Search for the cell housing the specified text and yield its (X, Y) center coordinate. 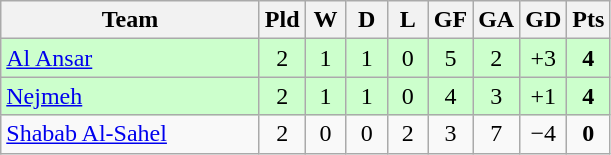
5 (450, 58)
Nejmeh (130, 96)
L (408, 20)
Shabab Al-Sahel (130, 134)
Pts (588, 20)
Al Ansar (130, 58)
Pld (282, 20)
GA (496, 20)
GF (450, 20)
+1 (544, 96)
Team (130, 20)
7 (496, 134)
D (366, 20)
GD (544, 20)
−4 (544, 134)
W (326, 20)
+3 (544, 58)
